Extract the (x, y) coordinate from the center of the cell holding the provided text.  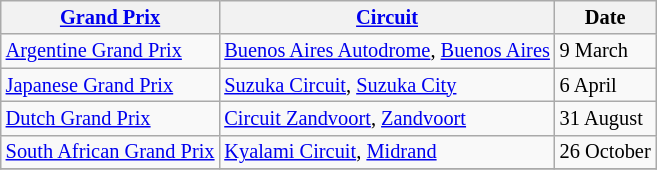
26 October (606, 152)
South African Grand Prix (110, 152)
Suzuka Circuit, Suzuka City (386, 85)
Grand Prix (110, 17)
Buenos Aires Autodrome, Buenos Aires (386, 51)
Argentine Grand Prix (110, 51)
Dutch Grand Prix (110, 118)
Circuit Zandvoort, Zandvoort (386, 118)
6 April (606, 85)
Date (606, 17)
Circuit (386, 17)
31 August (606, 118)
Japanese Grand Prix (110, 85)
9 March (606, 51)
Kyalami Circuit, Midrand (386, 152)
